From the cell containing the given text, extract its center point as [x, y] coordinate. 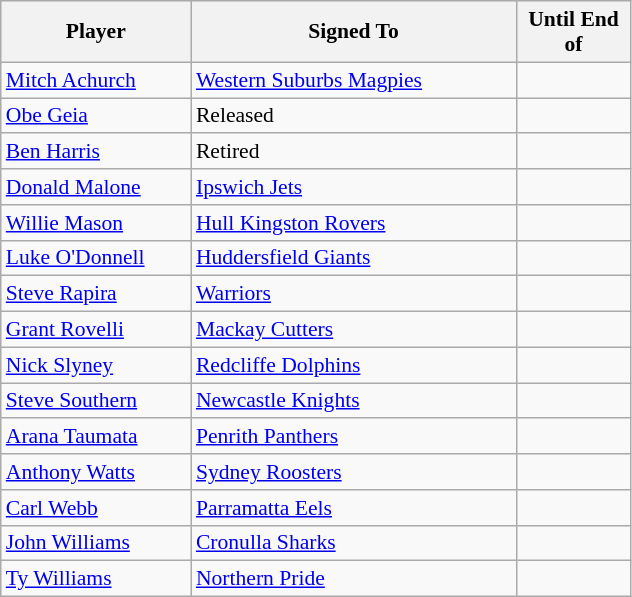
Signed To [354, 32]
Released [354, 116]
Ty Williams [96, 579]
Hull Kingston Rovers [354, 223]
Mitch Achurch [96, 80]
Anthony Watts [96, 472]
Parramatta Eels [354, 508]
Sydney Roosters [354, 472]
Grant Rovelli [96, 330]
Huddersfield Giants [354, 258]
Steve Southern [96, 401]
Carl Webb [96, 508]
John Williams [96, 543]
Redcliffe Dolphins [354, 365]
Donald Malone [96, 187]
Cronulla Sharks [354, 543]
Luke O'Donnell [96, 258]
Willie Mason [96, 223]
Newcastle Knights [354, 401]
Ben Harris [96, 152]
Until End of [574, 32]
Penrith Panthers [354, 437]
Player [96, 32]
Steve Rapira [96, 294]
Retired [354, 152]
Arana Taumata [96, 437]
Warriors [354, 294]
Ipswich Jets [354, 187]
Nick Slyney [96, 365]
Northern Pride [354, 579]
Obe Geia [96, 116]
Western Suburbs Magpies [354, 80]
Mackay Cutters [354, 330]
